From the cell containing the given text, extract its center point as (x, y) coordinate. 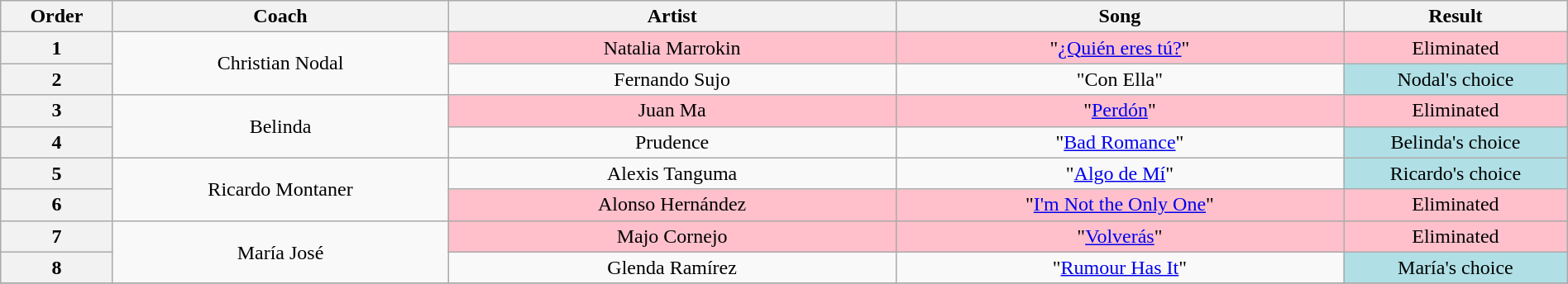
Majo Cornejo (672, 236)
8 (56, 267)
Juan Ma (672, 111)
Coach (280, 17)
Belinda's choice (1456, 142)
"Bad Romance" (1120, 142)
Ricardo Montaner (280, 189)
Order (56, 17)
3 (56, 111)
5 (56, 173)
Prudence (672, 142)
Christian Nodal (280, 64)
Natalia Marrokin (672, 48)
6 (56, 205)
Alexis Tanguma (672, 173)
María's choice (1456, 267)
7 (56, 236)
4 (56, 142)
"Perdón" (1120, 111)
Alonso Hernández (672, 205)
"Algo de Mí" (1120, 173)
Belinda (280, 126)
Nodal's choice (1456, 79)
2 (56, 79)
"Con Ella" (1120, 79)
"Rumour Has It" (1120, 267)
Artist (672, 17)
"I'm Not the Only One" (1120, 205)
"Volverás" (1120, 236)
María José (280, 252)
Fernando Sujo (672, 79)
"¿Quién eres tú?" (1120, 48)
Result (1456, 17)
1 (56, 48)
Song (1120, 17)
Ricardo's choice (1456, 173)
Glenda Ramírez (672, 267)
